Capture the cell that displays the provided text and extract its (X, Y) central coordinate. 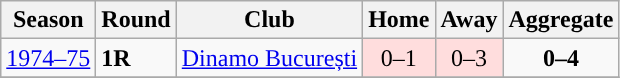
Club (269, 20)
0–3 (469, 58)
Season (48, 20)
1R (136, 58)
0–4 (561, 58)
1974–75 (48, 58)
Away (469, 20)
Dinamo București (269, 58)
Round (136, 20)
Home (399, 20)
Aggregate (561, 20)
0–1 (399, 58)
